Identify which cell holds the provided text, then report its (x, y) central coordinate. 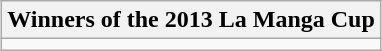
Winners of the 2013 La Manga Cup (192, 20)
